Find where the given text appears and provide that cell's center as [X, Y] coordinate. 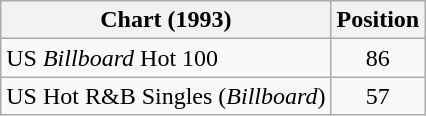
Chart (1993) [166, 20]
57 [378, 96]
86 [378, 58]
US Hot R&B Singles (Billboard) [166, 96]
Position [378, 20]
US Billboard Hot 100 [166, 58]
